Capture the cell that displays the provided text and extract its (x, y) central coordinate. 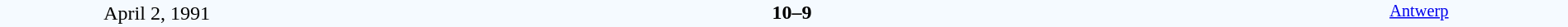
Antwerp (1419, 13)
10–9 (791, 12)
April 2, 1991 (157, 13)
